Return the (X, Y) coordinate for the center point of the cell that contains the specified text.  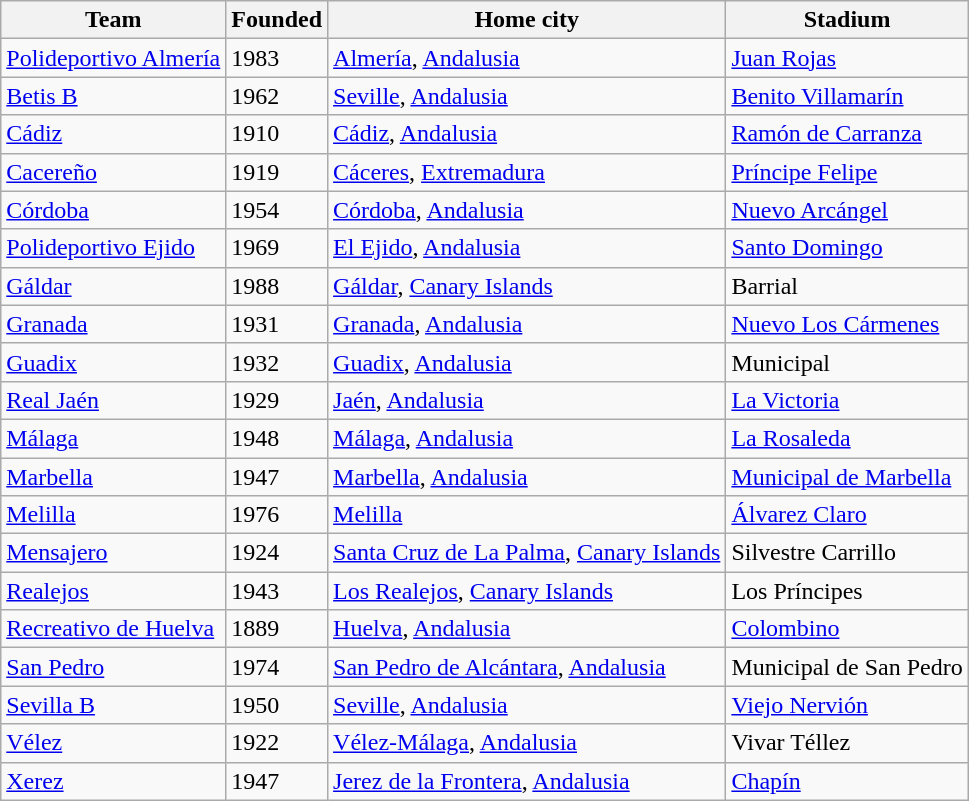
Gáldar (114, 286)
1969 (277, 248)
Santa Cruz de La Palma, Canary Islands (527, 553)
1929 (277, 400)
Municipal de Marbella (847, 477)
1962 (277, 96)
Team (114, 20)
Guadix (114, 362)
Córdoba (114, 210)
1889 (277, 629)
Municipal de San Pedro (847, 667)
La Victoria (847, 400)
Vivar Téllez (847, 743)
1932 (277, 362)
Vélez-Málaga, Andalusia (527, 743)
Nuevo Arcángel (847, 210)
1976 (277, 515)
San Pedro (114, 667)
Los Príncipes (847, 591)
1931 (277, 324)
Jerez de la Frontera, Andalusia (527, 781)
Guadix, Andalusia (527, 362)
Gáldar, Canary Islands (527, 286)
1943 (277, 591)
Santo Domingo (847, 248)
Realejos (114, 591)
1910 (277, 134)
Marbella, Andalusia (527, 477)
Viejo Nervión (847, 705)
Betis B (114, 96)
Mensajero (114, 553)
Polideportivo Almería (114, 58)
Nuevo Los Cármenes (847, 324)
Recreativo de Huelva (114, 629)
Silvestre Carrillo (847, 553)
1924 (277, 553)
Málaga (114, 438)
1950 (277, 705)
Huelva, Andalusia (527, 629)
Home city (527, 20)
1948 (277, 438)
Príncipe Felipe (847, 172)
Stadium (847, 20)
Juan Rojas (847, 58)
Real Jaén (114, 400)
Los Realejos, Canary Islands (527, 591)
Vélez (114, 743)
1919 (277, 172)
1983 (277, 58)
Almería, Andalusia (527, 58)
1988 (277, 286)
San Pedro de Alcántara, Andalusia (527, 667)
La Rosaleda (847, 438)
Málaga, Andalusia (527, 438)
Polideportivo Ejido (114, 248)
Ramón de Carranza (847, 134)
Cádiz, Andalusia (527, 134)
Cáceres, Extremadura (527, 172)
Granada, Andalusia (527, 324)
Cádiz (114, 134)
Chapín (847, 781)
Granada (114, 324)
El Ejido, Andalusia (527, 248)
1954 (277, 210)
1922 (277, 743)
Xerez (114, 781)
Álvarez Claro (847, 515)
Sevilla B (114, 705)
Cacereño (114, 172)
Córdoba, Andalusia (527, 210)
Municipal (847, 362)
Jaén, Andalusia (527, 400)
1974 (277, 667)
Barrial (847, 286)
Marbella (114, 477)
Benito Villamarín (847, 96)
Colombino (847, 629)
Founded (277, 20)
